Return (X, Y) of the center of cell containing provided text 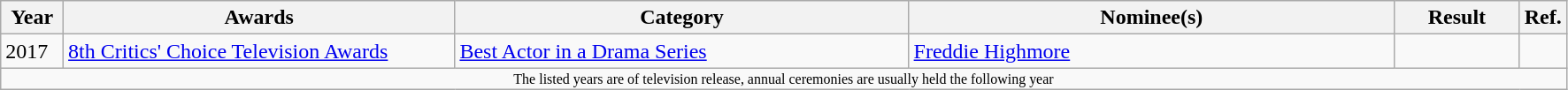
Year (32, 18)
Result (1457, 18)
Awards (259, 18)
2017 (32, 51)
8th Critics' Choice Television Awards (259, 51)
Category (681, 18)
The listed years are of television release, annual ceremonies are usually held the following year (784, 79)
Nominee(s) (1152, 18)
Best Actor in a Drama Series (681, 51)
Ref. (1543, 18)
Freddie Highmore (1152, 51)
